Find where the given text appears and provide that cell's center as [X, Y] coordinate. 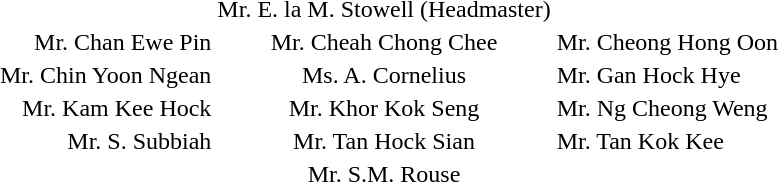
Mr. Khor Kok Seng [384, 108]
Mr. Tan Hock Sian [384, 141]
Ms. A. Cornelius [384, 75]
Mr. Cheah Chong Chee [384, 42]
